Output the (X, Y) coordinate of the center of the cell containing the given text.  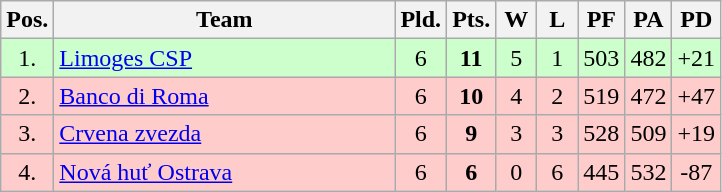
W (516, 20)
5 (516, 58)
4. (28, 172)
Pos. (28, 20)
0 (516, 172)
2. (28, 96)
11 (472, 58)
2 (558, 96)
Pts. (472, 20)
Crvena zvezda (224, 134)
532 (648, 172)
+19 (696, 134)
9 (472, 134)
528 (602, 134)
1. (28, 58)
Pld. (421, 20)
L (558, 20)
Banco di Roma (224, 96)
482 (648, 58)
PA (648, 20)
503 (602, 58)
472 (648, 96)
509 (648, 134)
519 (602, 96)
-87 (696, 172)
Nová huť Ostrava (224, 172)
Team (224, 20)
+21 (696, 58)
PD (696, 20)
10 (472, 96)
445 (602, 172)
3. (28, 134)
Limoges CSP (224, 58)
+47 (696, 96)
PF (602, 20)
4 (516, 96)
1 (558, 58)
